Output the (X, Y) coordinate of the center of the cell containing the given text.  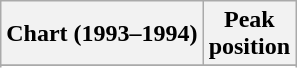
Peakposition (249, 34)
Chart (1993–1994) (102, 34)
